Return the (X, Y) coordinate for the center point of the cell that contains the specified text.  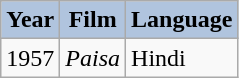
Hindi (182, 58)
Year (30, 20)
Paisa (93, 58)
Language (182, 20)
1957 (30, 58)
Film (93, 20)
